Locate the cell with the specified text and output its [x, y] center coordinate. 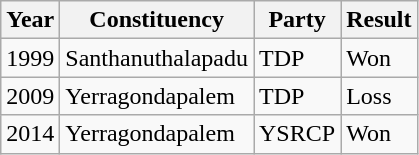
Santhanuthalapadu [157, 58]
Loss [379, 96]
2009 [30, 96]
2014 [30, 134]
Year [30, 20]
Result [379, 20]
Party [298, 20]
1999 [30, 58]
YSRCP [298, 134]
Constituency [157, 20]
